Output the (X, Y) coordinate of the center of the cell containing the given text.  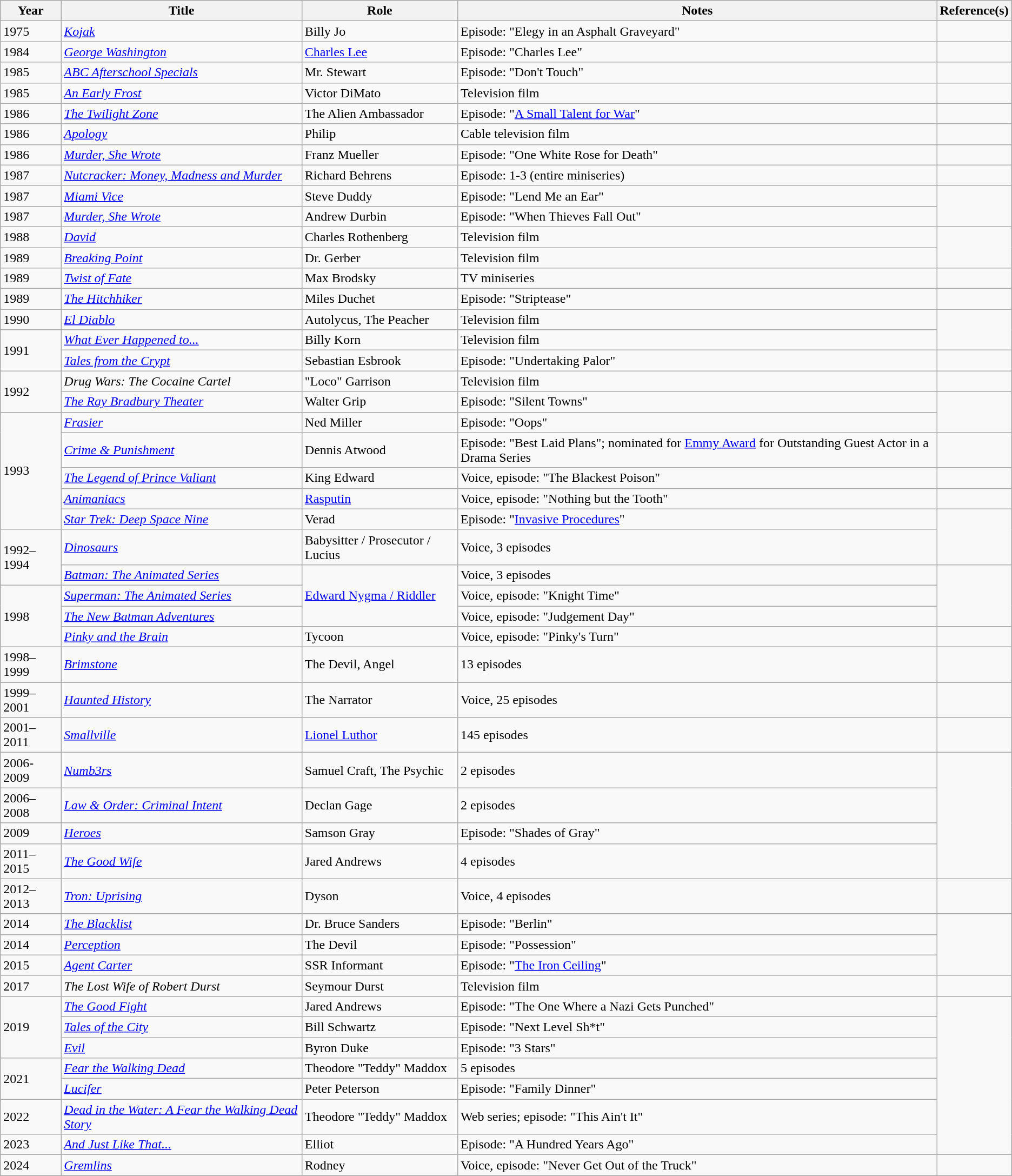
1992–1994 (31, 557)
Samuel Craft, The Psychic (379, 770)
2006-2009 (31, 770)
Apology (182, 134)
Miami Vice (182, 196)
Episode: "Invasive Procedures" (697, 519)
Year (31, 11)
Pinky and the Brain (182, 637)
Perception (182, 945)
Dinosaurs (182, 547)
1998–1999 (31, 665)
4 episodes (697, 861)
Rasputin (379, 499)
Cable television film (697, 134)
The Legend of Prince Valiant (182, 478)
Tales from the Crypt (182, 361)
Episode: "When Thieves Fall Out" (697, 216)
Philip (379, 134)
Babysitter / Prosecutor / Lucius (379, 547)
Elliot (379, 1145)
2015 (31, 965)
Charles Rothenberg (379, 237)
The Lost Wife of Robert Durst (182, 986)
Voice, 25 episodes (697, 700)
2017 (31, 986)
Notes (697, 11)
Agent Carter (182, 965)
Steve Duddy (379, 196)
Voice, episode: "Nothing but the Tooth" (697, 499)
Episode: "The Iron Ceiling" (697, 965)
2021 (31, 1079)
Episode: "Striptease" (697, 299)
George Washington (182, 52)
The Blacklist (182, 924)
Smallville (182, 735)
Episode: "Possession" (697, 945)
1975 (31, 31)
1984 (31, 52)
Haunted History (182, 700)
Episode: "Lend Me an Ear" (697, 196)
The Twilight Zone (182, 114)
Dyson (379, 896)
Richard Behrens (379, 175)
2012–2013 (31, 896)
1999–2001 (31, 700)
Episode: "Shades of Gray" (697, 833)
2009 (31, 833)
Tales of the City (182, 1027)
Voice, episode: "Knight Time" (697, 595)
The New Batman Adventures (182, 616)
Voice, episode: "The Blackest Poison" (697, 478)
2022 (31, 1117)
Lucifer (182, 1089)
Max Brodsky (379, 278)
Billy Korn (379, 340)
Voice, episode: "Judgement Day" (697, 616)
Star Trek: Deep Space Nine (182, 519)
2023 (31, 1145)
What Ever Happened to... (182, 340)
Seymour Durst (379, 986)
1990 (31, 320)
King Edward (379, 478)
Walter Grip (379, 402)
2006–2008 (31, 806)
Episode: "Oops" (697, 422)
Declan Gage (379, 806)
Tron: Uprising (182, 896)
Dennis Atwood (379, 450)
2011–2015 (31, 861)
The Hitchhiker (182, 299)
SSR Informant (379, 965)
Crime & Punishment (182, 450)
Episode: 1-3 (entire miniseries) (697, 175)
145 episodes (697, 735)
The Alien Ambassador (379, 114)
Charles Lee (379, 52)
Reference(s) (974, 11)
An Early Frost (182, 93)
Dead in the Water: A Fear the Walking Dead Story (182, 1117)
Miles Duchet (379, 299)
Lionel Luthor (379, 735)
Billy Jo (379, 31)
1998 (31, 616)
Voice, episode: "Never Get Out of the Truck" (697, 1165)
Animaniacs (182, 499)
5 episodes (697, 1068)
TV miniseries (697, 278)
2001–2011 (31, 735)
And Just Like That... (182, 1145)
Voice, episode: "Pinky's Turn" (697, 637)
The Ray Bradbury Theater (182, 402)
1992 (31, 391)
Tycoon (379, 637)
Episode: "Charles Lee" (697, 52)
Brimstone (182, 665)
Ned Miller (379, 422)
1991 (31, 350)
Samson Gray (379, 833)
Nutcracker: Money, Madness and Murder (182, 175)
The Narrator (379, 700)
Voice, 4 episodes (697, 896)
Bill Schwartz (379, 1027)
The Devil (379, 945)
Frasier (182, 422)
Dr. Bruce Sanders (379, 924)
Sebastian Esbrook (379, 361)
Fear the Walking Dead (182, 1068)
2019 (31, 1027)
Episode: "3 Stars" (697, 1047)
Heroes (182, 833)
The Devil, Angel (379, 665)
Evil (182, 1047)
Autolycus, The Peacher (379, 320)
Dr. Gerber (379, 258)
Breaking Point (182, 258)
Edward Nygma / Riddler (379, 595)
Mr. Stewart (379, 72)
Verad (379, 519)
Episode: "Silent Towns" (697, 402)
Episode: "The One Where a Nazi Gets Punched" (697, 1006)
Episode: "Don't Touch" (697, 72)
Role (379, 11)
Superman: The Animated Series (182, 595)
Rodney (379, 1165)
Byron Duke (379, 1047)
Episode: "One White Rose for Death" (697, 155)
The Good Wife (182, 861)
David (182, 237)
Andrew Durbin (379, 216)
Episode: "Undertaking Palor" (697, 361)
Peter Peterson (379, 1089)
Episode: "Berlin" (697, 924)
Batman: The Animated Series (182, 575)
Episode: "A Small Talent for War" (697, 114)
1993 (31, 470)
The Good Fight (182, 1006)
Gremlins (182, 1165)
Kojak (182, 31)
Title (182, 11)
Episode: "Next Level Sh*t" (697, 1027)
ABC Afterschool Specials (182, 72)
Law & Order: Criminal Intent (182, 806)
1988 (31, 237)
Victor DiMato (379, 93)
Franz Mueller (379, 155)
Episode: "A Hundred Years Ago" (697, 1145)
Episode: "Elegy in an Asphalt Graveyard" (697, 31)
Drug Wars: The Cocaine Cartel (182, 381)
Numb3rs (182, 770)
2024 (31, 1165)
El Diablo (182, 320)
"Loco" Garrison (379, 381)
Episode: "Family Dinner" (697, 1089)
Web series; episode: "This Ain't It" (697, 1117)
13 episodes (697, 665)
Twist of Fate (182, 278)
Episode: "Best Laid Plans"; nominated for Emmy Award for Outstanding Guest Actor in a Drama Series (697, 450)
